Search for the cell housing the specified text and yield its [X, Y] center coordinate. 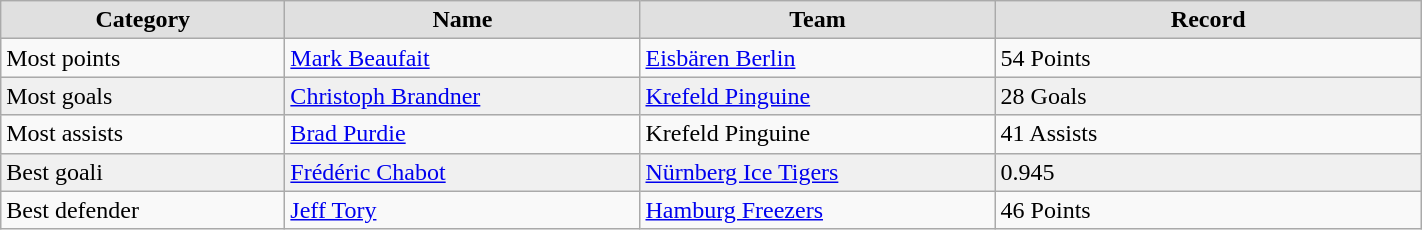
41 Assists [1208, 134]
Team [818, 20]
46 Points [1208, 210]
Category [143, 20]
Frédéric Chabot [462, 172]
Mark Beaufait [462, 58]
54 Points [1208, 58]
Record [1208, 20]
Eisbären Berlin [818, 58]
Name [462, 20]
Brad Purdie [462, 134]
Most assists [143, 134]
Nürnberg Ice Tigers [818, 172]
Christoph Brandner [462, 96]
Most goals [143, 96]
28 Goals [1208, 96]
Hamburg Freezers [818, 210]
0.945 [1208, 172]
Best defender [143, 210]
Best goali [143, 172]
Jeff Tory [462, 210]
Most points [143, 58]
